Find where the given text appears and provide that cell's center as (x, y) coordinate. 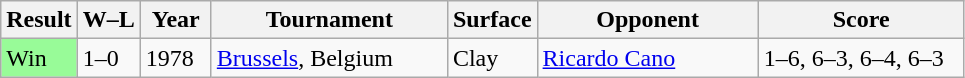
Ricardo Cano (648, 58)
Surface (492, 20)
Win (39, 58)
1–0 (108, 58)
1–6, 6–3, 6–4, 6–3 (861, 58)
Result (39, 20)
Score (861, 20)
Opponent (648, 20)
Year (176, 20)
1978 (176, 58)
W–L (108, 20)
Brussels, Belgium (329, 58)
Tournament (329, 20)
Clay (492, 58)
